Locate the cell with the specified text and output its [X, Y] center coordinate. 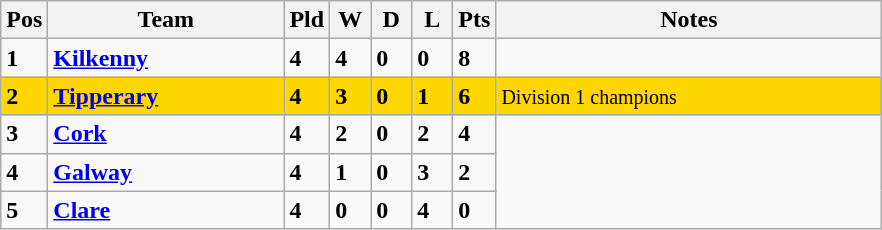
Galway [166, 172]
Pos [24, 20]
L [432, 20]
Pts [474, 20]
Tipperary [166, 96]
Notes [689, 20]
Clare [166, 210]
8 [474, 58]
6 [474, 96]
Team [166, 20]
5 [24, 210]
Division 1 champions [689, 96]
Pld [307, 20]
Cork [166, 134]
Kilkenny [166, 58]
W [350, 20]
D [392, 20]
